From the cell containing the given text, extract its center point as [X, Y] coordinate. 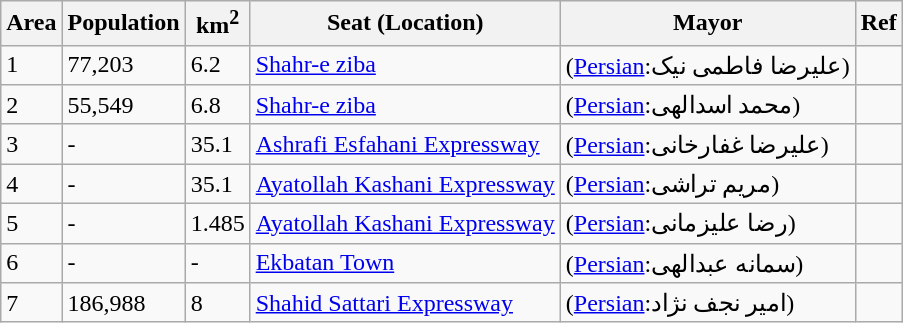
186,988 [124, 303]
Mayor [708, 24]
Ashrafi Esfahani Expressway [405, 144]
6.2 [218, 65]
(Persian:علیرضا فاطمی نیک) [708, 65]
4 [32, 184]
Ref [878, 24]
6.8 [218, 105]
(Persian:رضا علیزمانی) [708, 224]
(Persian:محمد اسدالهی) [708, 105]
(Persian:مریم تراشی) [708, 184]
7 [32, 303]
Shahid Sattari Expressway [405, 303]
2 [32, 105]
3 [32, 144]
(Persian:سمانه عبدالهی) [708, 263]
Seat (Location) [405, 24]
km2 [218, 24]
(Persian:امیر نجف نژاد) [708, 303]
1 [32, 65]
77,203 [124, 65]
1.485 [218, 224]
6 [32, 263]
Population [124, 24]
Ekbatan Town [405, 263]
55,549 [124, 105]
8 [218, 303]
5 [32, 224]
(Persian:علیرضا غفارخانی) [708, 144]
Area [32, 24]
